Search for the cell housing the specified text and yield its [x, y] center coordinate. 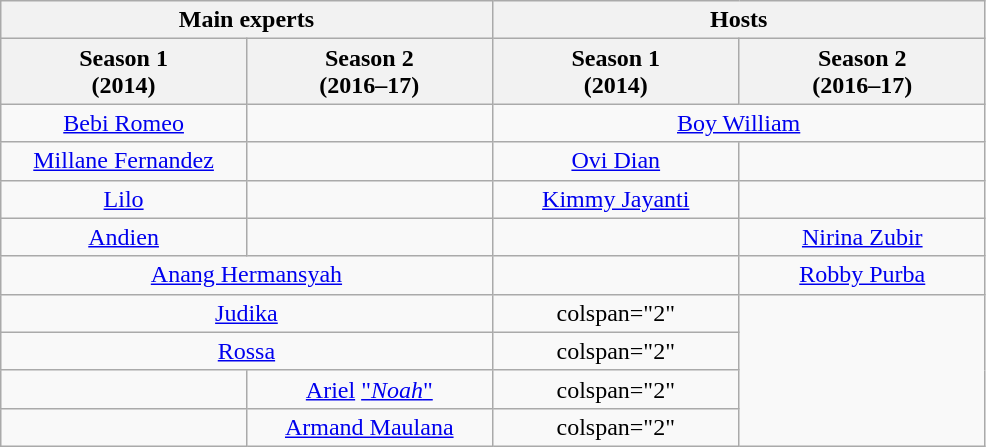
Armand Maulana [369, 427]
Kimmy Jayanti [616, 199]
Boy William [738, 123]
Ovi Dian [616, 161]
Ariel "Noah" [369, 389]
Judika [246, 313]
Lilo [124, 199]
Andien [124, 237]
Nirina Zubir [862, 237]
Robby Purba [862, 275]
Rossa [246, 351]
Millane Fernandez [124, 161]
Bebi Romeo [124, 123]
Main experts [246, 20]
Anang Hermansyah [246, 275]
Hosts [738, 20]
